Output the [X, Y] coordinate of the center of the cell containing the given text.  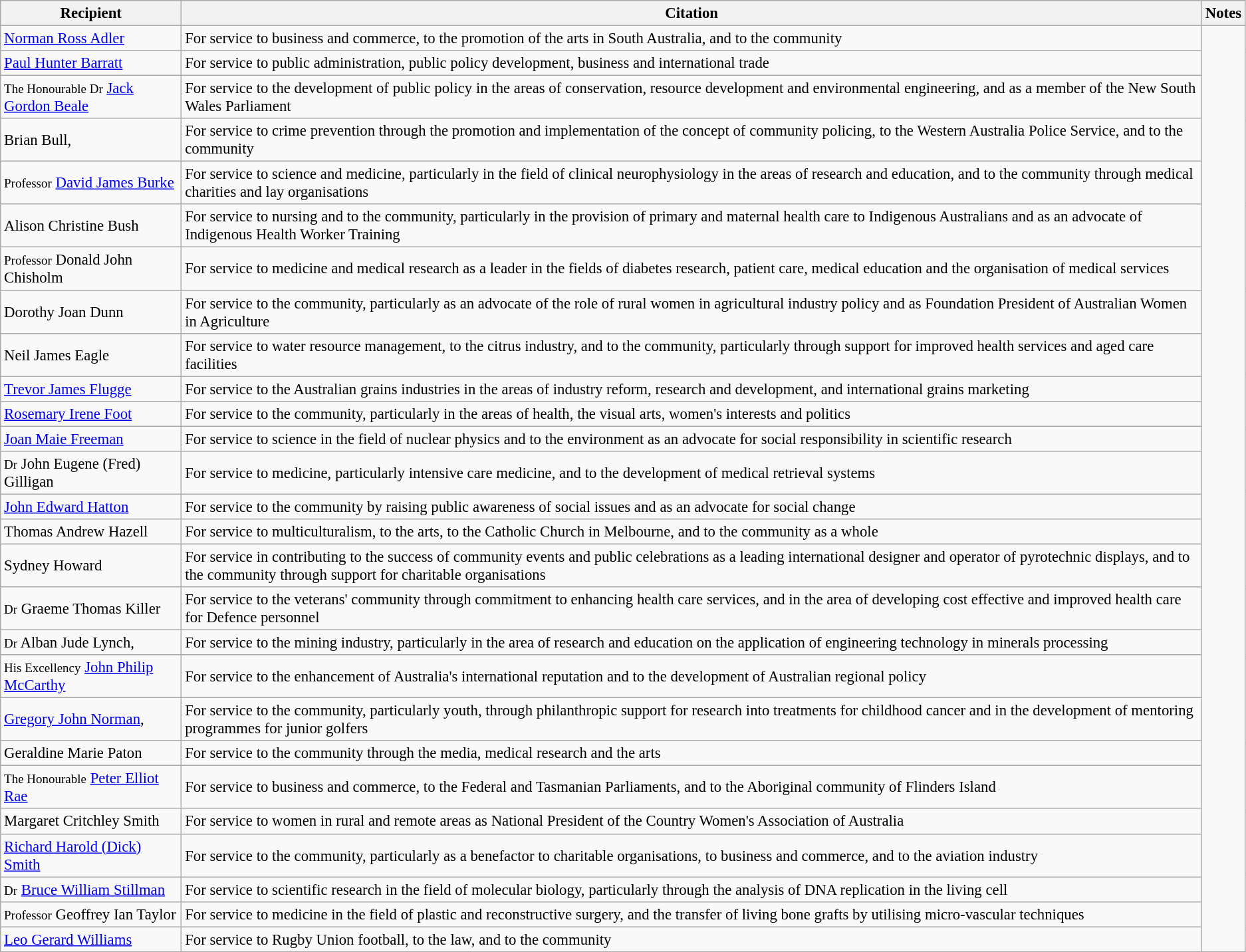
Recipient [91, 13]
For service to the enhancement of Australia's international reputation and to the development of Australian regional policy [691, 677]
Margaret Critchley Smith [91, 822]
Leo Gerard Williams [91, 939]
Trevor James Flugge [91, 389]
Alison Christine Bush [91, 226]
For service to the Australian grains industries in the areas of industry reform, research and development, and international grains marketing [691, 389]
Dorothy Joan Dunn [91, 312]
For service to multiculturalism, to the arts, to the Catholic Church in Melbourne, and to the community as a whole [691, 532]
For service to Rugby Union football, to the law, and to the community [691, 939]
His Excellency John Philip McCarthy [91, 677]
Richard Harold (Dick) Smith [91, 855]
For service to the community through the media, medical research and the arts [691, 753]
Geraldine Marie Paton [91, 753]
Professor David James Burke [91, 183]
Sydney Howard [91, 565]
Thomas Andrew Hazell [91, 532]
Rosemary Irene Foot [91, 414]
For service to women in rural and remote areas as National President of the Country Women's Association of Australia [691, 822]
Norman Ross Adler [91, 39]
John Edward Hatton [91, 507]
Joan Maie Freeman [91, 439]
Notes [1223, 13]
Gregory John Norman, [91, 719]
For service to public administration, public policy development, business and international trade [691, 63]
For service to the community by raising public awareness of social issues and as an advocate for social change [691, 507]
Brian Bull, [91, 140]
For service to the community, particularly as a benefactor to charitable organisations, to business and commerce, and to the aviation industry [691, 855]
The Honourable Peter Elliot Rae [91, 787]
For service to business and commerce, to the Federal and Tasmanian Parliaments, and to the Aboriginal community of Flinders Island [691, 787]
Dr Graeme Thomas Killer [91, 609]
The Honourable Dr Jack Gordon Beale [91, 97]
Professor Donald John Chisholm [91, 269]
For service to business and commerce, to the promotion of the arts in South Australia, and to the community [691, 39]
Dr Alban Jude Lynch, [91, 643]
For service to science in the field of nuclear physics and to the environment as an advocate for social responsibility in scientific research [691, 439]
Dr John Eugene (Fred) Gilligan [91, 473]
Dr Bruce William Stillman [91, 890]
For service to medicine, particularly intensive care medicine, and to the development of medical retrieval systems [691, 473]
For service to scientific research in the field of molecular biology, particularly through the analysis of DNA replication in the living cell [691, 890]
For service to the community, particularly in the areas of health, the visual arts, women's interests and politics [691, 414]
Professor Geoffrey Ian Taylor [91, 914]
Citation [691, 13]
Neil James Eagle [91, 355]
Paul Hunter Barratt [91, 63]
